Pinpoint the cell where the given text exists, returning its [x, y] midpoint coordinate. 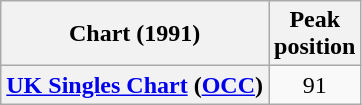
Chart (1991) [135, 34]
UK Singles Chart (OCC) [135, 85]
91 [314, 85]
Peakposition [314, 34]
